For the text-containing cell, return its midpoint in [x, y] coordinate format. 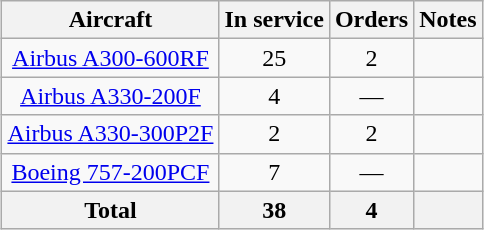
Notes [448, 20]
Boeing 757-200PCF [110, 172]
Orders [371, 20]
Airbus A330-300P2F [110, 134]
In service [274, 20]
Aircraft [110, 20]
25 [274, 58]
Airbus A300-600RF [110, 58]
7 [274, 172]
Total [110, 210]
38 [274, 210]
Airbus A330-200F [110, 96]
